From the cell containing the given text, extract its center point as (x, y) coordinate. 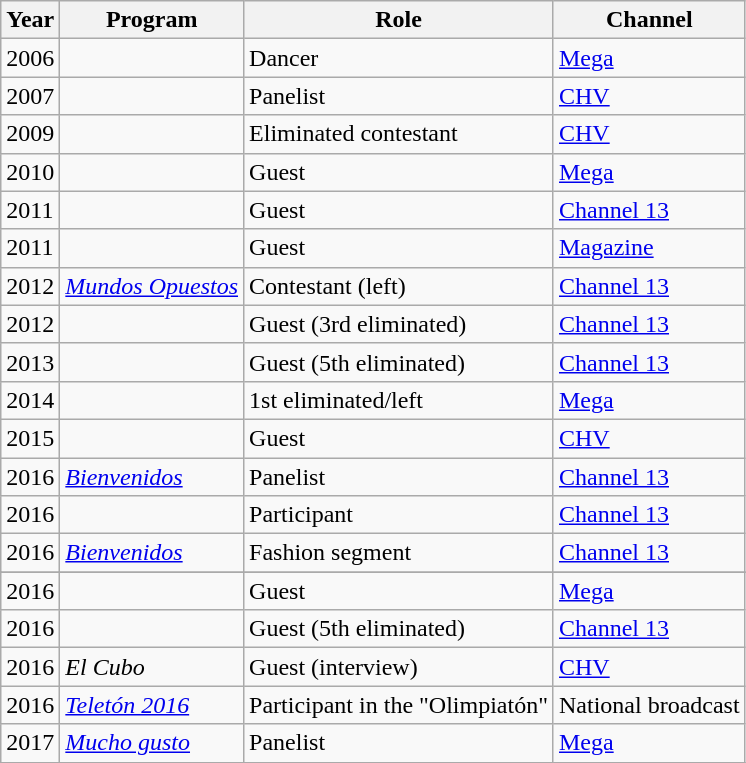
Dancer (399, 58)
2017 (30, 743)
Magazine (649, 248)
Mundos Opuestos (152, 286)
2013 (30, 362)
2010 (30, 172)
2014 (30, 400)
Contestant (left) (399, 286)
1st eliminated/left (399, 400)
Mucho gusto (152, 743)
2009 (30, 134)
Guest (3rd eliminated) (399, 324)
Channel (649, 20)
Guest (interview) (399, 667)
Role (399, 20)
Eliminated contestant (399, 134)
Participant (399, 515)
Teletón 2016 (152, 705)
2015 (30, 438)
Year (30, 20)
Participant in the "Olimpiatón" (399, 705)
Fashion segment (399, 553)
El Cubo (152, 667)
2007 (30, 96)
2006 (30, 58)
Program (152, 20)
National broadcast (649, 705)
